Identify which cell holds the provided text, then report its [x, y] central coordinate. 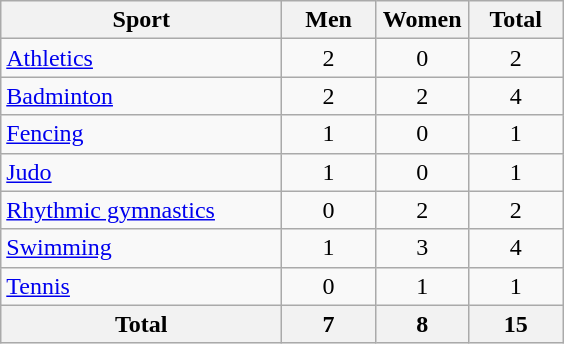
Tennis [142, 286]
Fencing [142, 134]
Judo [142, 172]
Athletics [142, 58]
Men [329, 20]
Women [422, 20]
3 [422, 248]
8 [422, 324]
Swimming [142, 248]
7 [329, 324]
Sport [142, 20]
15 [516, 324]
Rhythmic gymnastics [142, 210]
Badminton [142, 96]
